Detect which cell encompasses the target text, then output its [X, Y] center coordinate. 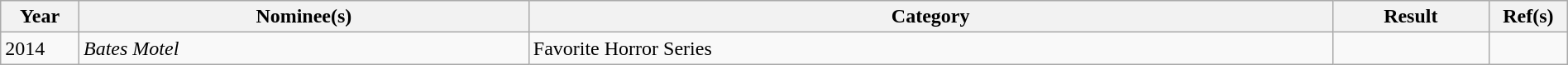
Year [40, 17]
Category [930, 17]
Favorite Horror Series [930, 48]
Nominee(s) [304, 17]
Ref(s) [1528, 17]
Bates Motel [304, 48]
Result [1411, 17]
2014 [40, 48]
